Scan for the cell matching the given text and deliver its (X, Y) coordinate at center. 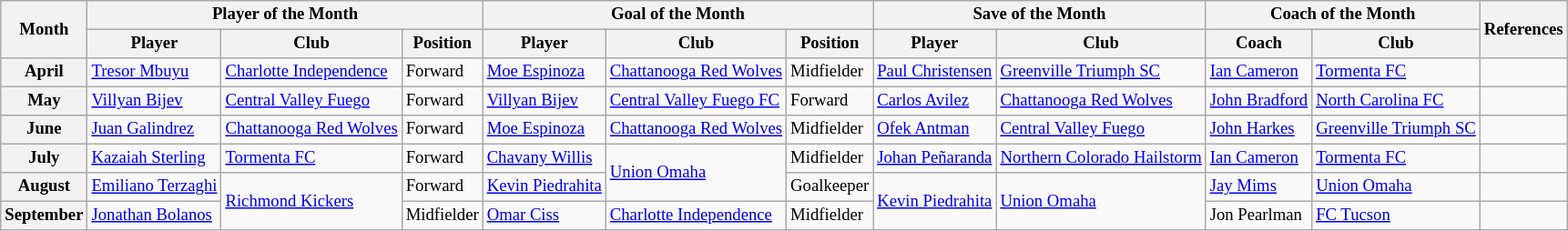
May (44, 102)
Northern Colorado Hailstorm (1101, 158)
North Carolina FC (1397, 102)
Carlos Avilez (934, 102)
Central Valley Fuego FC (696, 102)
Ofek Antman (934, 129)
Omar Ciss (545, 215)
Tresor Mbuyu (155, 73)
Paul Christensen (934, 73)
Jay Mims (1258, 187)
September (44, 215)
Juan Galindrez (155, 129)
Goal of the Month (677, 15)
August (44, 187)
Richmond Kickers (311, 202)
Player of the Month (285, 15)
Jon Pearlman (1258, 215)
July (44, 158)
April (44, 73)
Goalkeeper (830, 187)
John Bradford (1258, 102)
Chavany Willis (545, 158)
John Harkes (1258, 129)
June (44, 129)
Emiliano Terzaghi (155, 187)
Coach of the Month (1342, 15)
Jonathan Bolanos (155, 215)
Save of the Month (1040, 15)
Coach (1258, 44)
Johan Peñaranda (934, 158)
Month (44, 29)
FC Tucson (1397, 215)
Kazaiah Sterling (155, 158)
References (1523, 29)
